Pinpoint the cell where the given text exists, returning its [X, Y] midpoint coordinate. 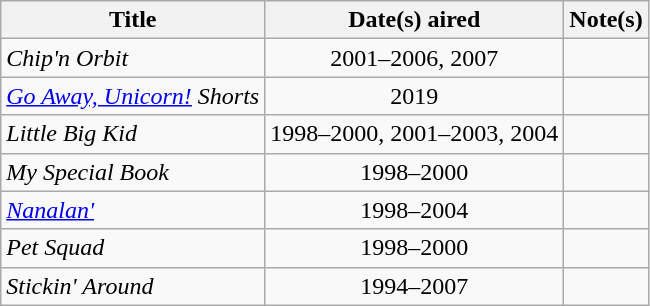
1998–2000, 2001–2003, 2004 [414, 134]
Title [133, 20]
Chip'n Orbit [133, 58]
1998–2004 [414, 210]
Nanalan' [133, 210]
Stickin' Around [133, 286]
Date(s) aired [414, 20]
Pet Squad [133, 248]
1994–2007 [414, 286]
2001–2006, 2007 [414, 58]
Little Big Kid [133, 134]
Note(s) [606, 20]
My Special Book [133, 172]
Go Away, Unicorn! Shorts [133, 96]
2019 [414, 96]
